For the text-containing cell, return its midpoint in (x, y) coordinate format. 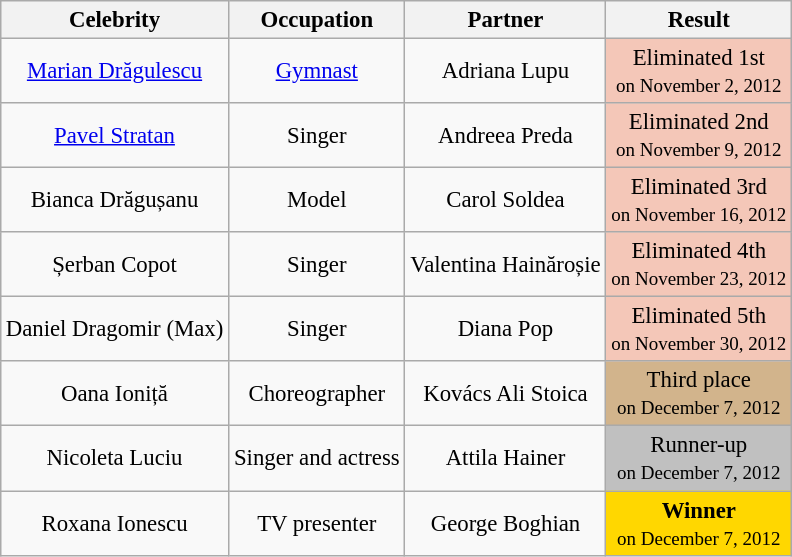
Singer and actress (317, 458)
Adriana Lupu (506, 70)
Diana Pop (506, 330)
Pavel Stratan (114, 136)
Gymnast (317, 70)
Eliminated 3rdon November 16, 2012 (699, 200)
Daniel Dragomir (Max) (114, 330)
Result (699, 20)
Nicoleta Luciu (114, 458)
Eliminated 1ston November 2, 2012 (699, 70)
Winneron December 7, 2012 (699, 522)
Attila Hainer (506, 458)
Eliminated 5thon November 30, 2012 (699, 330)
Valentina Hainăroșie (506, 264)
Marian Drăgulescu (114, 70)
Choreographer (317, 394)
Roxana Ionescu (114, 522)
Șerban Copot (114, 264)
Oana Ioniță (114, 394)
George Boghian (506, 522)
Kovács Ali Stoica (506, 394)
TV presenter (317, 522)
Runner-upon December 7, 2012 (699, 458)
Celebrity (114, 20)
Eliminated 4thon November 23, 2012 (699, 264)
Model (317, 200)
Partner (506, 20)
Bianca Drăgușanu (114, 200)
Occupation (317, 20)
Andreea Preda (506, 136)
Carol Soldea (506, 200)
Eliminated 2ndon November 9, 2012 (699, 136)
Third placeon December 7, 2012 (699, 394)
